Pinpoint the cell where the given text exists, returning its (X, Y) midpoint coordinate. 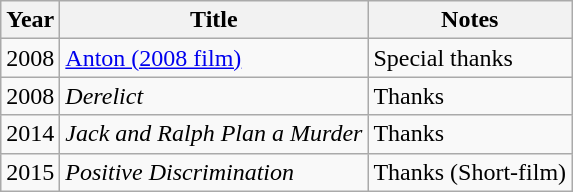
2014 (30, 134)
2015 (30, 172)
Anton (2008 film) (214, 58)
Derelict (214, 96)
Jack and Ralph Plan a Murder (214, 134)
Special thanks (470, 58)
Year (30, 20)
Notes (470, 20)
Thanks (Short-film) (470, 172)
Title (214, 20)
Positive Discrimination (214, 172)
